Extract the (x, y) coordinate from the center of the cell holding the provided text.  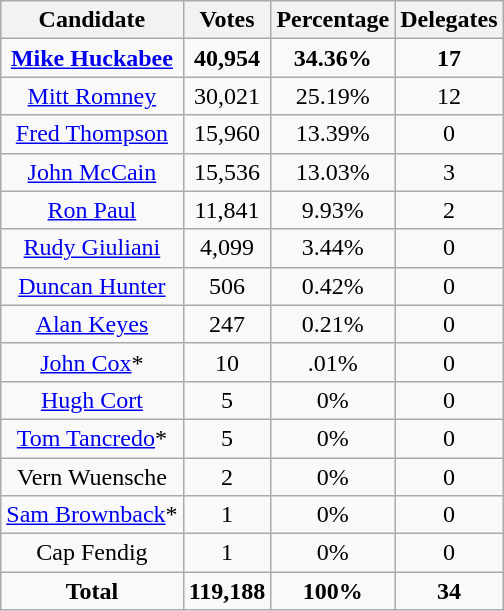
34.36% (333, 58)
Candidate (92, 20)
34 (449, 591)
11,841 (227, 210)
30,021 (227, 96)
17 (449, 58)
247 (227, 324)
Tom Tancredo* (92, 438)
Duncan Hunter (92, 286)
Mike Huckabee (92, 58)
40,954 (227, 58)
Sam Brownback* (92, 515)
Hugh Cort (92, 400)
Vern Wuensche (92, 477)
0.21% (333, 324)
12 (449, 96)
3.44% (333, 248)
10 (227, 362)
Delegates (449, 20)
.01% (333, 362)
Total (92, 591)
0.42% (333, 286)
4,099 (227, 248)
15,536 (227, 172)
Rudy Giuliani (92, 248)
119,188 (227, 591)
13.39% (333, 134)
15,960 (227, 134)
100% (333, 591)
Fred Thompson (92, 134)
Alan Keyes (92, 324)
Cap Fendig (92, 553)
Percentage (333, 20)
Votes (227, 20)
506 (227, 286)
25.19% (333, 96)
Mitt Romney (92, 96)
13.03% (333, 172)
9.93% (333, 210)
3 (449, 172)
John McCain (92, 172)
Ron Paul (92, 210)
John Cox* (92, 362)
